For the text-containing cell, return its midpoint in [X, Y] coordinate format. 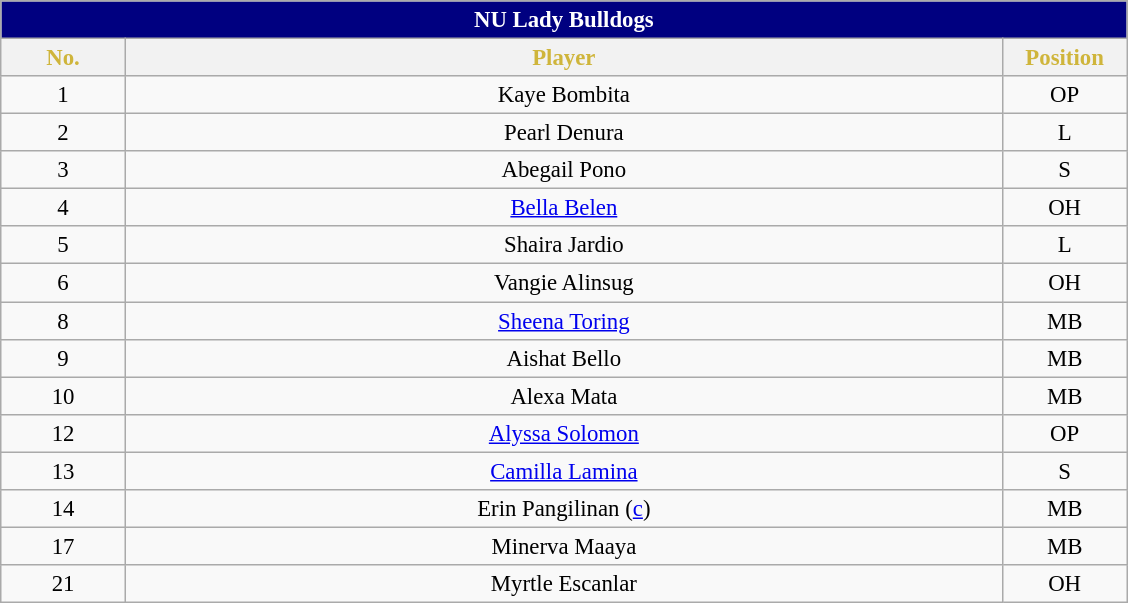
Sheena Toring [564, 321]
Position [1064, 58]
13 [64, 471]
21 [64, 584]
Abegail Pono [564, 170]
NU Lady Bulldogs [564, 20]
6 [64, 283]
9 [64, 358]
Aishat Bello [564, 358]
1 [64, 95]
17 [64, 546]
Alyssa Solomon [564, 433]
Alexa Mata [564, 396]
Shaira Jardio [564, 245]
14 [64, 509]
2 [64, 133]
5 [64, 245]
Camilla Lamina [564, 471]
10 [64, 396]
12 [64, 433]
4 [64, 208]
Vangie Alinsug [564, 283]
Erin Pangilinan (c) [564, 509]
8 [64, 321]
3 [64, 170]
Kaye Bombita [564, 95]
Pearl Denura [564, 133]
Myrtle Escanlar [564, 584]
Bella Belen [564, 208]
No. [64, 58]
Minerva Maaya [564, 546]
Player [564, 58]
